From the cell containing the given text, extract its center point as (x, y) coordinate. 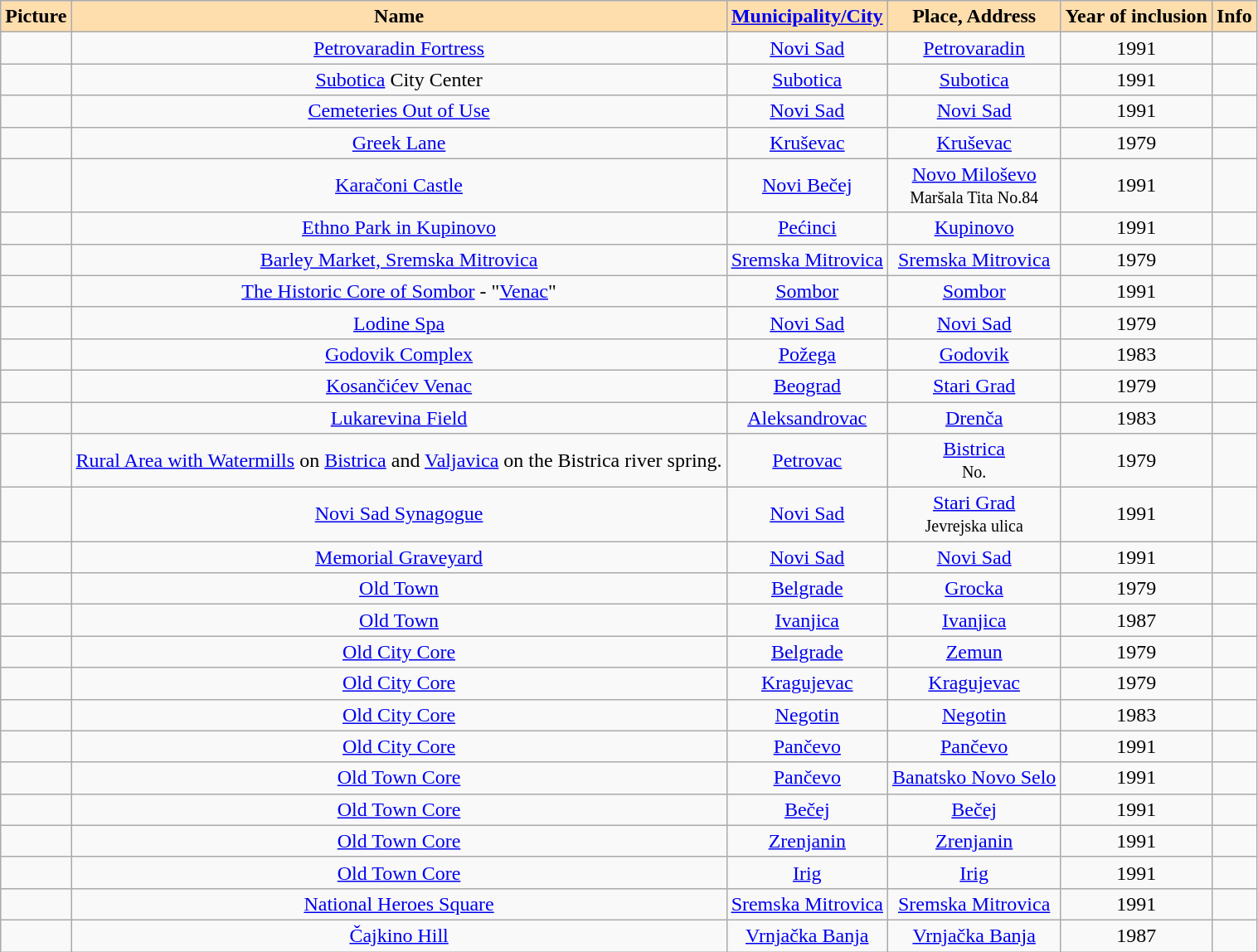
Novi Sad Synagogue (399, 514)
Lukarevina Field (399, 417)
National Heroes Square (399, 904)
Kosančićev Venac (399, 386)
Karačoni Castle (399, 186)
Year of inclusion (1136, 17)
Picture (36, 17)
Godovik Complex (399, 354)
Petrovac (807, 461)
Beograd (807, 386)
Aleksandrovac (807, 417)
Banatsko Novo Selo (974, 778)
Drenča (974, 417)
Subotica City Center (399, 80)
Barley Market, Sremska Mitrovica (399, 260)
Cemeteries Out of Use (399, 111)
Godovik (974, 354)
Stari Grad Jevrejska ulica (974, 514)
Ethno Park in Kupinovo (399, 228)
Požega (807, 354)
The Historic Core of Sombor - "Venac" (399, 291)
Petrovaradin (974, 48)
Grocka (974, 589)
Greek Lane (399, 143)
Memorial Graveyard (399, 557)
Rural Area with Watermills on Bistrica and Valjavica on the Bistrica river spring. (399, 461)
Novo MiloševoMaršala Tita No.84 (974, 186)
Zemun (974, 652)
Info (1234, 17)
Pećinci (807, 228)
Name (399, 17)
Stari Grad (974, 386)
Čajkino Hill (399, 935)
Lodine Spa (399, 323)
Municipality/City (807, 17)
Petrovaradin Fortress (399, 48)
Kupinovo (974, 228)
Novi Bečej (807, 186)
Bistrica No. (974, 461)
Place, Address (974, 17)
